Determine the (X, Y) coordinate at the center of the cell enclosing the given text.  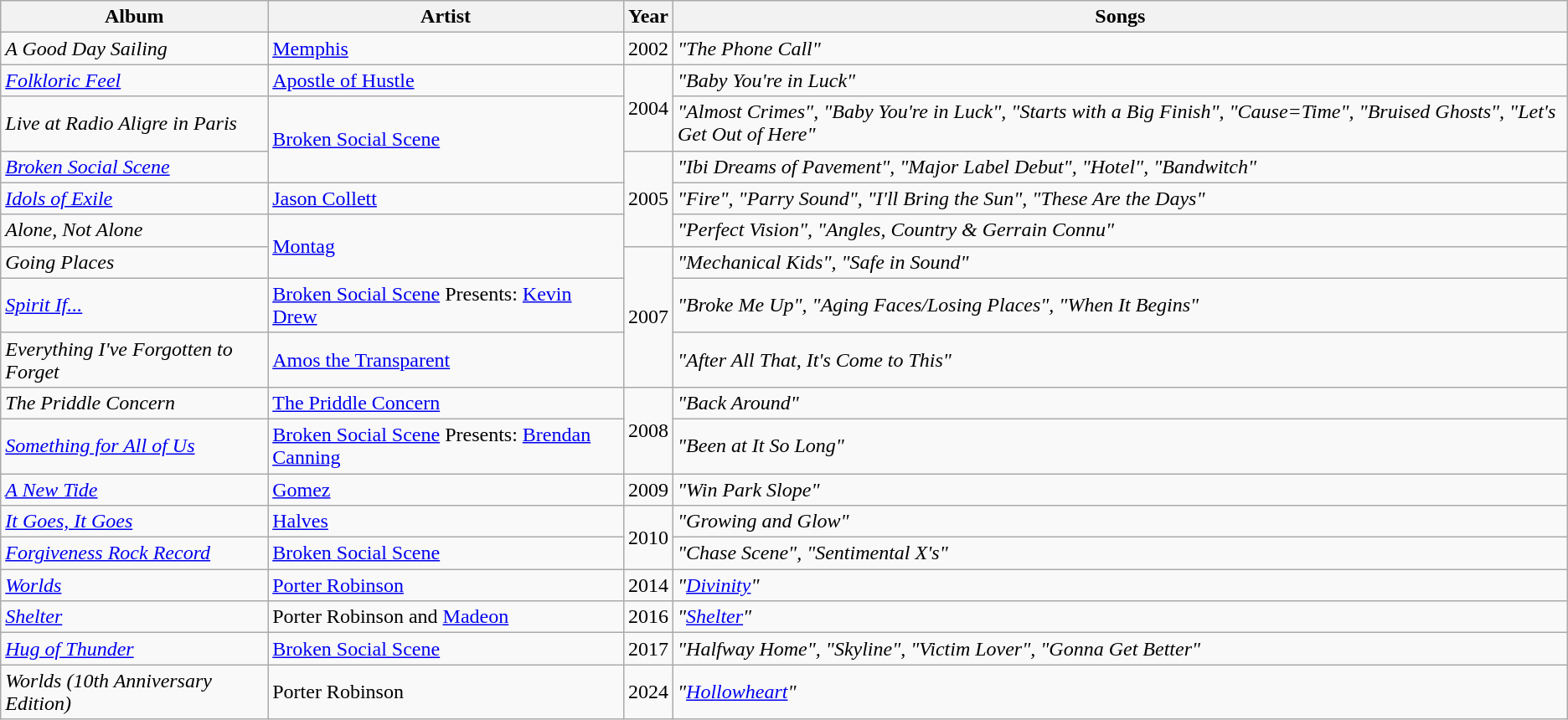
"Chase Scene", "Sentimental X's" (1120, 553)
2014 (648, 585)
"Growing and Glow" (1120, 522)
A Good Day Sailing (134, 49)
2017 (648, 649)
"Fire", "Parry Sound", "I'll Bring the Sun", "These Are the Days" (1120, 198)
"Almost Crimes", "Baby You're in Luck", "Starts with a Big Finish", "Cause=Time", "Bruised Ghosts", "Let's Get Out of Here" (1120, 124)
Memphis (446, 49)
Halves (446, 522)
"Divinity" (1120, 585)
Everything I've Forgotten to Forget (134, 360)
Broken Social Scene Presents: Kevin Drew (446, 305)
Artist (446, 17)
Broken Social Scene Presents: Brendan Canning (446, 445)
Forgiveness Rock Record (134, 553)
2005 (648, 198)
Porter Robinson and Madeon (446, 617)
Worlds (10th Anniversary Edition) (134, 692)
A New Tide (134, 490)
"After All That, It's Come to This" (1120, 360)
"Perfect Vision", "Angles, Country & Gerrain Connu" (1120, 230)
Album (134, 17)
2010 (648, 537)
Worlds (134, 585)
It Goes, It Goes (134, 522)
2009 (648, 490)
2024 (648, 692)
"Win Park Slope" (1120, 490)
"The Phone Call" (1120, 49)
Idols of Exile (134, 198)
"Hollowheart" (1120, 692)
Jason Collett (446, 198)
Alone, Not Alone (134, 230)
Shelter (134, 617)
Going Places (134, 262)
Something for All of Us (134, 445)
"Broke Me Up", "Aging Faces/Losing Places", "When It Begins" (1120, 305)
2016 (648, 617)
"Baby You're in Luck" (1120, 80)
2002 (648, 49)
2004 (648, 107)
"Shelter" (1120, 617)
"Halfway Home", "Skyline", "Victim Lover", "Gonna Get Better" (1120, 649)
2007 (648, 316)
Apostle of Hustle (446, 80)
"Mechanical Kids", "Safe in Sound" (1120, 262)
Gomez (446, 490)
Live at Radio Aligre in Paris (134, 124)
Year (648, 17)
"Been at It So Long" (1120, 445)
2008 (648, 430)
Songs (1120, 17)
Hug of Thunder (134, 649)
Montag (446, 246)
Folkloric Feel (134, 80)
"Ibi Dreams of Pavement", "Major Label Debut", "Hotel", "Bandwitch" (1120, 167)
Amos the Transparent (446, 360)
"Back Around" (1120, 403)
Spirit If... (134, 305)
